Scan for the cell matching the given text and deliver its (X, Y) coordinate at center. 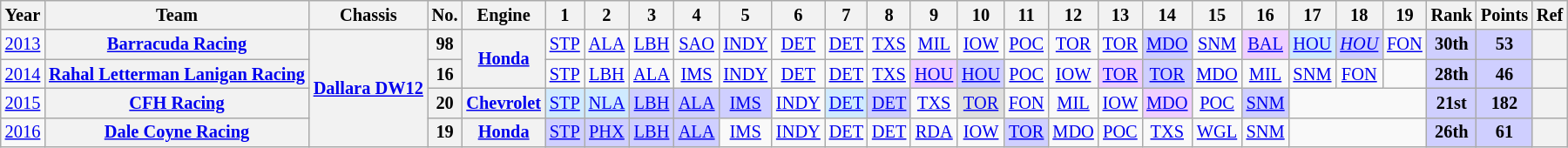
2013 (23, 44)
98 (445, 44)
11 (1026, 15)
Rank (1451, 15)
Dale Coyne Racing (177, 132)
21st (1451, 103)
2 (607, 15)
13 (1120, 15)
WGL (1216, 132)
20 (445, 103)
RDA (934, 132)
7 (847, 15)
1 (564, 15)
No. (445, 15)
6 (798, 15)
Chassis (368, 15)
Points (1504, 15)
15 (1216, 15)
SAO (697, 44)
Team (177, 15)
Chevrolet (504, 103)
2016 (23, 132)
5 (746, 15)
PHX (607, 132)
Engine (504, 15)
14 (1167, 15)
10 (981, 15)
46 (1504, 74)
12 (1073, 15)
Ref (1550, 15)
18 (1359, 15)
30th (1451, 44)
Rahal Letterman Lanigan Racing (177, 74)
4 (697, 15)
CFH Racing (177, 103)
182 (1504, 103)
Barracuda Racing (177, 44)
2014 (23, 74)
28th (1451, 74)
61 (1504, 132)
9 (934, 15)
NLA (607, 103)
3 (652, 15)
2015 (23, 103)
Dallara DW12 (368, 89)
17 (1312, 15)
BAL (1266, 44)
Year (23, 15)
8 (889, 15)
53 (1504, 44)
26th (1451, 132)
